Identify which cell holds the provided text, then report its [x, y] central coordinate. 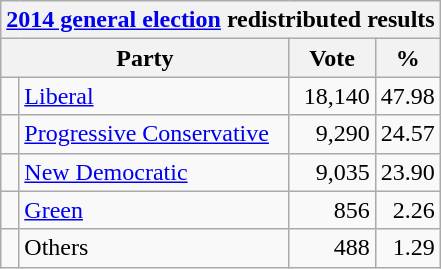
1.29 [408, 248]
2014 general election redistributed results [220, 20]
% [408, 58]
23.90 [408, 172]
Progressive Conservative [154, 134]
9,290 [332, 134]
New Democratic [154, 172]
24.57 [408, 134]
Party [145, 58]
Others [154, 248]
Green [154, 210]
488 [332, 248]
856 [332, 210]
9,035 [332, 172]
Liberal [154, 96]
18,140 [332, 96]
2.26 [408, 210]
Vote [332, 58]
47.98 [408, 96]
